Detect which cell encompasses the target text, then output its [X, Y] center coordinate. 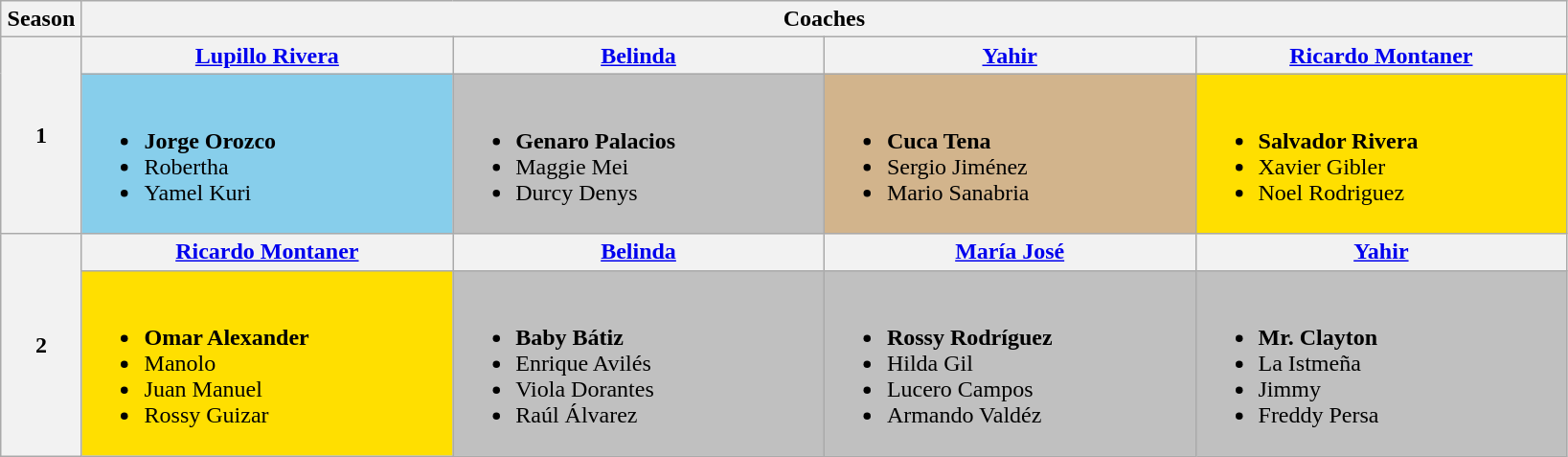
Omar AlexanderManoloJuan ManuelRossy Guizar [267, 363]
2 [41, 345]
Jorge OrozcoRoberthaYamel Kuri [267, 153]
Baby BátizEnrique AvilésViola DorantesRaúl Álvarez [639, 363]
Genaro PalaciosMaggie MeiDurcy Denys [639, 153]
Coaches [824, 19]
Mr. ClaytonLa IstmeñaJimmyFreddy Persa [1381, 363]
Season [41, 19]
Salvador RiveraXavier GiblerNoel Rodriguez [1381, 153]
Rossy RodríguezHilda GilLucero CamposArmando Valdéz [1010, 363]
María José [1010, 252]
Cuca TenaSergio JiménezMario Sanabria [1010, 153]
1 [41, 136]
Lupillo Rivera [267, 56]
